Scan for the cell matching the given text and deliver its (x, y) coordinate at center. 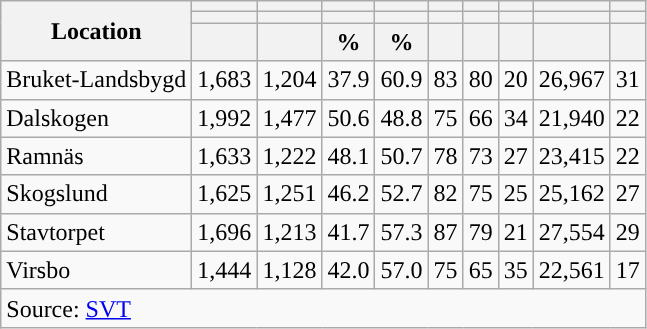
29 (628, 232)
Bruket-Landsbygd (96, 80)
1,992 (224, 118)
27,554 (572, 232)
1,477 (290, 118)
20 (516, 80)
Location (96, 31)
78 (446, 156)
1,696 (224, 232)
66 (480, 118)
31 (628, 80)
Virsbo (96, 270)
80 (480, 80)
1,444 (224, 270)
34 (516, 118)
50.7 (402, 156)
Skogslund (96, 194)
26,967 (572, 80)
21,940 (572, 118)
52.7 (402, 194)
1,625 (224, 194)
65 (480, 270)
Ramnäs (96, 156)
1,683 (224, 80)
25 (516, 194)
1,204 (290, 80)
57.3 (402, 232)
1,251 (290, 194)
1,222 (290, 156)
60.9 (402, 80)
35 (516, 270)
79 (480, 232)
82 (446, 194)
87 (446, 232)
22,561 (572, 270)
23,415 (572, 156)
1,128 (290, 270)
Source: SVT (324, 308)
41.7 (348, 232)
1,633 (224, 156)
50.6 (348, 118)
48.8 (402, 118)
Dalskogen (96, 118)
46.2 (348, 194)
21 (516, 232)
57.0 (402, 270)
37.9 (348, 80)
42.0 (348, 270)
1,213 (290, 232)
73 (480, 156)
48.1 (348, 156)
25,162 (572, 194)
83 (446, 80)
Stavtorpet (96, 232)
17 (628, 270)
